Search for the cell housing the specified text and yield its (x, y) center coordinate. 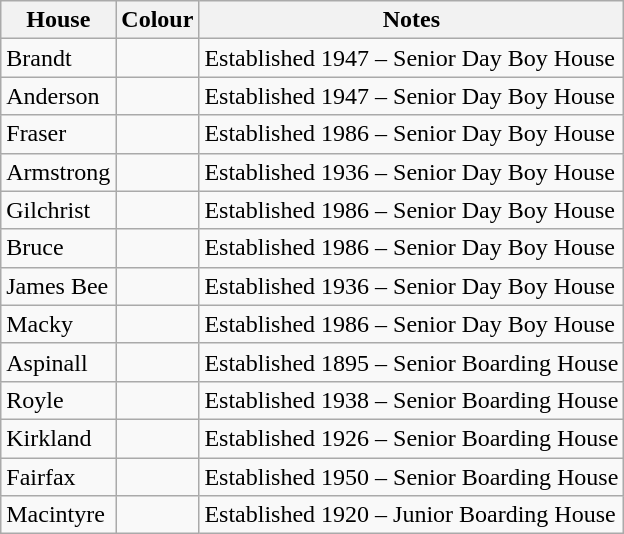
Bruce (58, 248)
Fraser (58, 134)
Brandt (58, 58)
Aspinall (58, 362)
Royle (58, 400)
Notes (412, 20)
House (58, 20)
Established 1938 – Senior Boarding House (412, 400)
Colour (158, 20)
Armstrong (58, 172)
Macintyre (58, 515)
Established 1950 – Senior Boarding House (412, 477)
Gilchrist (58, 210)
Established 1926 – Senior Boarding House (412, 438)
Kirkland (58, 438)
Established 1895 – Senior Boarding House (412, 362)
Fairfax (58, 477)
James Bee (58, 286)
Established 1920 – Junior Boarding House (412, 515)
Macky (58, 324)
Anderson (58, 96)
